Scan for the cell matching the given text and deliver its [x, y] coordinate at center. 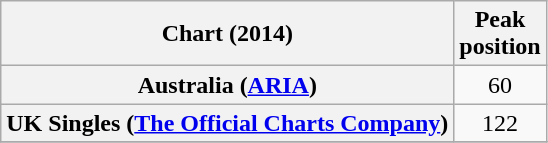
60 [500, 85]
Chart (2014) [228, 34]
122 [500, 123]
Australia (ARIA) [228, 85]
UK Singles (The Official Charts Company) [228, 123]
Peakposition [500, 34]
